Extract the (x, y) coordinate from the center of the cell holding the provided text.  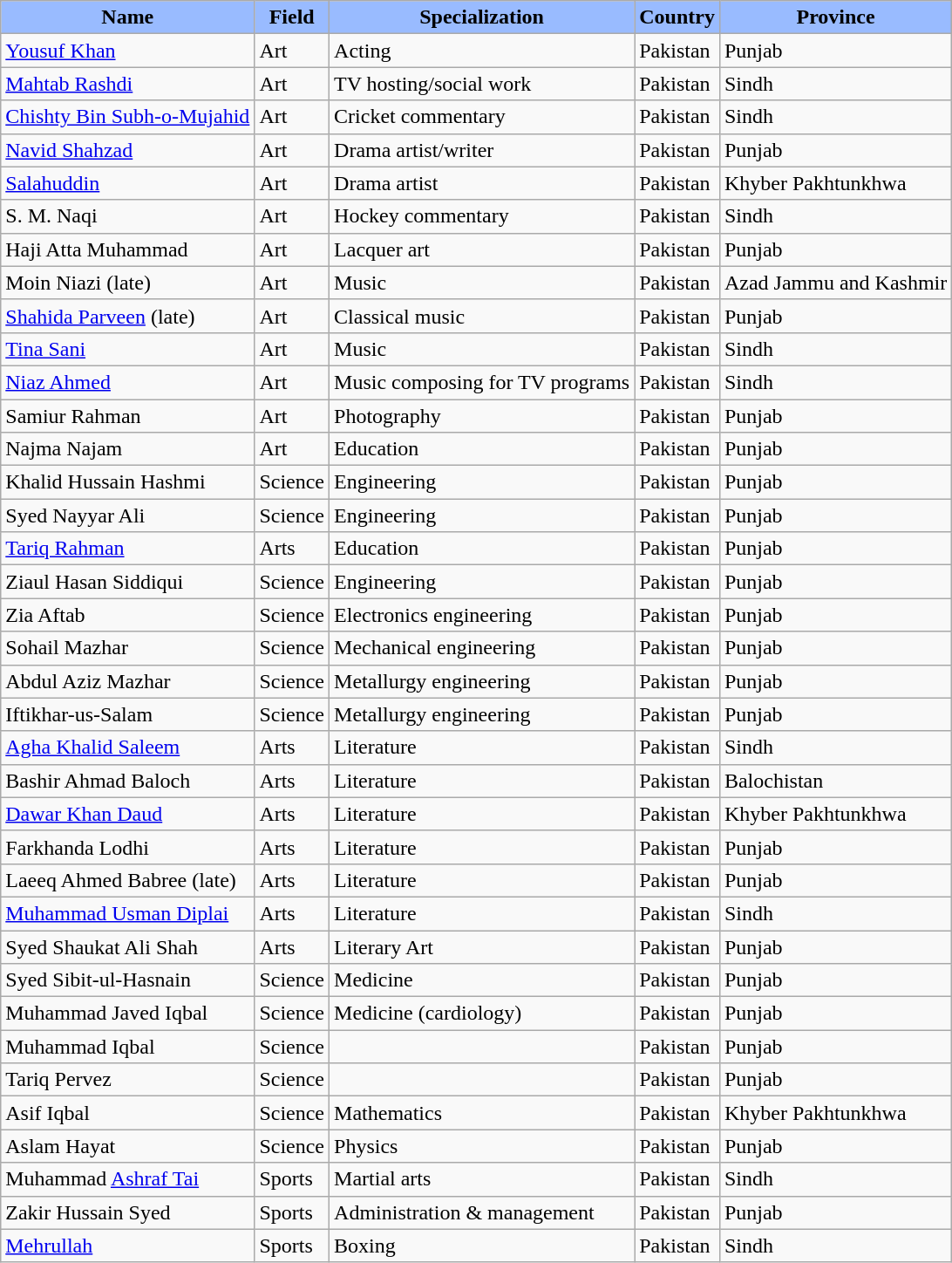
Salahuddin (127, 183)
Tariq Rahman (127, 549)
Mahtab Rashdi (127, 84)
Music composing for TV programs (482, 382)
Province (835, 17)
Dawar Khan Daud (127, 814)
Lacquer art (482, 249)
S. M. Naqi (127, 216)
Navid Shahzad (127, 150)
Medicine (482, 980)
Muhammad Usman Diplai (127, 913)
Chishty Bin Subh-o-Mujahid (127, 117)
Tina Sani (127, 349)
Balochistan (835, 781)
Martial arts (482, 1179)
Muhammad Ashraf Tai (127, 1179)
Hockey commentary (482, 216)
Field (292, 17)
Samiur Rahman (127, 416)
Bashir Ahmad Baloch (127, 781)
Boxing (482, 1246)
Sohail Mazhar (127, 648)
Classical music (482, 316)
Cricket commentary (482, 117)
Physics (482, 1146)
Mathematics (482, 1113)
Iftikhar-us-Salam (127, 714)
Muhammad Javed Iqbal (127, 1014)
Acting (482, 51)
Abdul Aziz Mazhar (127, 681)
Mehrullah (127, 1246)
Drama artist/writer (482, 150)
Medicine (cardiology) (482, 1014)
Haji Atta Muhammad (127, 249)
Administration & management (482, 1212)
Syed Shaukat Ali Shah (127, 946)
Moin Niazi (late) (127, 283)
Shahida Parveen (late) (127, 316)
Country (677, 17)
Drama artist (482, 183)
Specialization (482, 17)
Farkhanda Lodhi (127, 847)
Azad Jammu and Kashmir (835, 283)
Muhammad Iqbal (127, 1047)
Literary Art (482, 946)
Yousuf Khan (127, 51)
Zakir Hussain Syed (127, 1212)
Mechanical engineering (482, 648)
Niaz Ahmed (127, 382)
Syed Sibit-ul-Hasnain (127, 980)
TV hosting/social work (482, 84)
Khalid Hussain Hashmi (127, 482)
Najma Najam (127, 449)
Tariq Pervez (127, 1080)
Photography (482, 416)
Laeeq Ahmed Babree (late) (127, 880)
Agha Khalid Saleem (127, 748)
Name (127, 17)
Syed Nayyar Ali (127, 515)
Ziaul Hasan Siddiqui (127, 582)
Zia Aftab (127, 615)
Asif Iqbal (127, 1113)
Aslam Hayat (127, 1146)
Electronics engineering (482, 615)
